Pinpoint the cell where the given text exists, returning its (X, Y) midpoint coordinate. 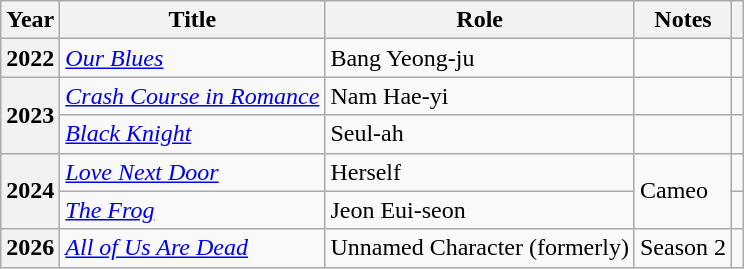
Herself (480, 172)
Our Blues (192, 58)
The Frog (192, 210)
Seul-ah (480, 134)
Jeon Eui-seon (480, 210)
Cameo (682, 191)
Notes (682, 20)
Title (192, 20)
Love Next Door (192, 172)
Role (480, 20)
All of Us Are Dead (192, 248)
Crash Course in Romance (192, 96)
Black Knight (192, 134)
2022 (30, 58)
2023 (30, 115)
Season 2 (682, 248)
Unnamed Character (formerly) (480, 248)
Bang Yeong-ju (480, 58)
2024 (30, 191)
Year (30, 20)
Nam Hae-yi (480, 96)
2026 (30, 248)
